Find where the given text appears and provide that cell's center as [x, y] coordinate. 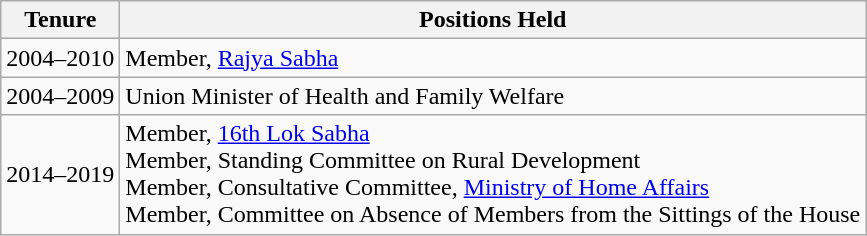
Positions Held [493, 20]
Member, Rajya Sabha [493, 58]
Tenure [60, 20]
2014–2019 [60, 174]
2004–2010 [60, 58]
Union Minister of Health and Family Welfare [493, 96]
2004–2009 [60, 96]
